Find where the given text appears and provide that cell's center as (X, Y) coordinate. 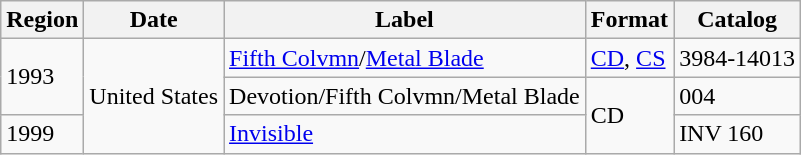
1999 (42, 134)
Devotion/Fifth Colvmn/Metal Blade (405, 96)
Date (154, 20)
CD (629, 115)
Region (42, 20)
INV 160 (738, 134)
Catalog (738, 20)
3984-14013 (738, 58)
CD, CS (629, 58)
Format (629, 20)
United States (154, 96)
Invisible (405, 134)
004 (738, 96)
Fifth Colvmn/Metal Blade (405, 58)
Label (405, 20)
1993 (42, 77)
